Extract the [X, Y] coordinate from the center of the cell holding the provided text.  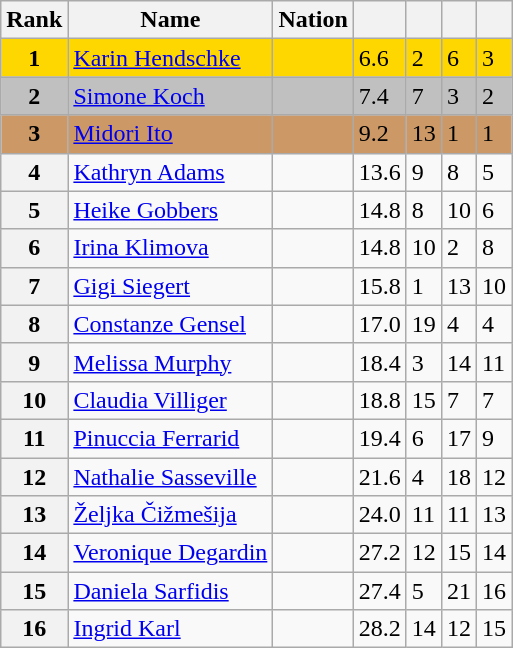
Daniela Sarfidis [170, 591]
24.0 [380, 515]
Melissa Murphy [170, 362]
Simone Koch [170, 96]
Ingrid Karl [170, 629]
Pinuccia Ferrarid [170, 438]
Midori Ito [170, 134]
27.2 [380, 553]
Constanze Gensel [170, 324]
27.4 [380, 591]
Veronique Degardin [170, 553]
Claudia Villiger [170, 400]
Heike Gobbers [170, 210]
18.8 [380, 400]
Name [170, 20]
Nathalie Sasseville [170, 477]
28.2 [380, 629]
19 [424, 324]
7.4 [380, 96]
9.2 [380, 134]
6.6 [380, 58]
18 [458, 477]
Gigi Siegert [170, 286]
Rank [34, 20]
15.8 [380, 286]
Željka Čižmešija [170, 515]
Kathryn Adams [170, 172]
13.6 [380, 172]
18.4 [380, 362]
19.4 [380, 438]
17 [458, 438]
17.0 [380, 324]
21.6 [380, 477]
Nation [313, 20]
21 [458, 591]
Irina Klimova [170, 248]
Karin Hendschke [170, 58]
